Extract the (X, Y) coordinate from the center of the cell holding the provided text.  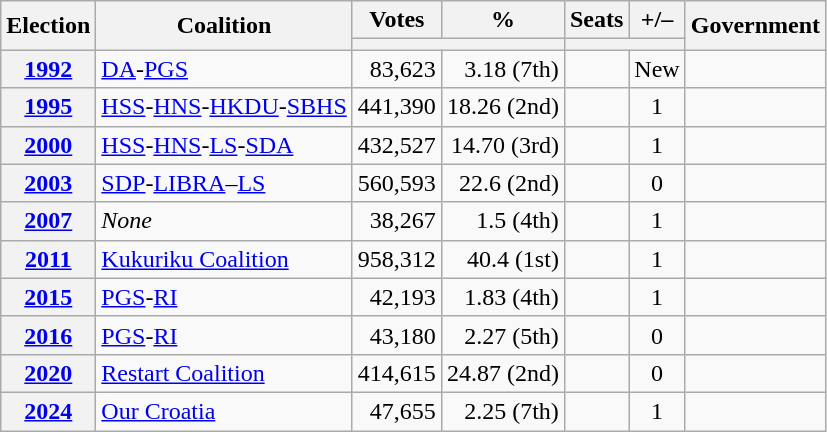
42,193 (396, 297)
Election (48, 26)
1992 (48, 69)
Our Croatia (224, 411)
47,655 (396, 411)
441,390 (396, 107)
2003 (48, 183)
24.87 (2nd) (502, 373)
+/– (657, 20)
1995 (48, 107)
38,267 (396, 221)
2011 (48, 259)
1.5 (4th) (502, 221)
SDP-LIBRA–LS (224, 183)
Restart Coalition (224, 373)
2020 (48, 373)
Government (755, 26)
DA-PGS (224, 69)
HSS-HNS-LS-SDA (224, 145)
22.6 (2nd) (502, 183)
2007 (48, 221)
958,312 (396, 259)
18.26 (2nd) (502, 107)
2.25 (7th) (502, 411)
2.27 (5th) (502, 335)
2024 (48, 411)
2015 (48, 297)
1.83 (4th) (502, 297)
560,593 (396, 183)
Votes (396, 20)
Coalition (224, 26)
New (657, 69)
HSS-HNS-HKDU-SBHS (224, 107)
40.4 (1st) (502, 259)
% (502, 20)
43,180 (396, 335)
None (224, 221)
414,615 (396, 373)
14.70 (3rd) (502, 145)
Seats (596, 20)
2000 (48, 145)
2016 (48, 335)
Kukuriku Coalition (224, 259)
83,623 (396, 69)
3.18 (7th) (502, 69)
432,527 (396, 145)
